Determine the (X, Y) coordinate at the center of the cell enclosing the given text.  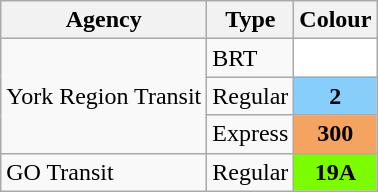
BRT (250, 58)
York Region Transit (104, 96)
300 (336, 134)
Type (250, 20)
GO Transit (104, 172)
Colour (336, 20)
Express (250, 134)
19A (336, 172)
Agency (104, 20)
2 (336, 96)
